Detect which cell encompasses the target text, then output its [X, Y] center coordinate. 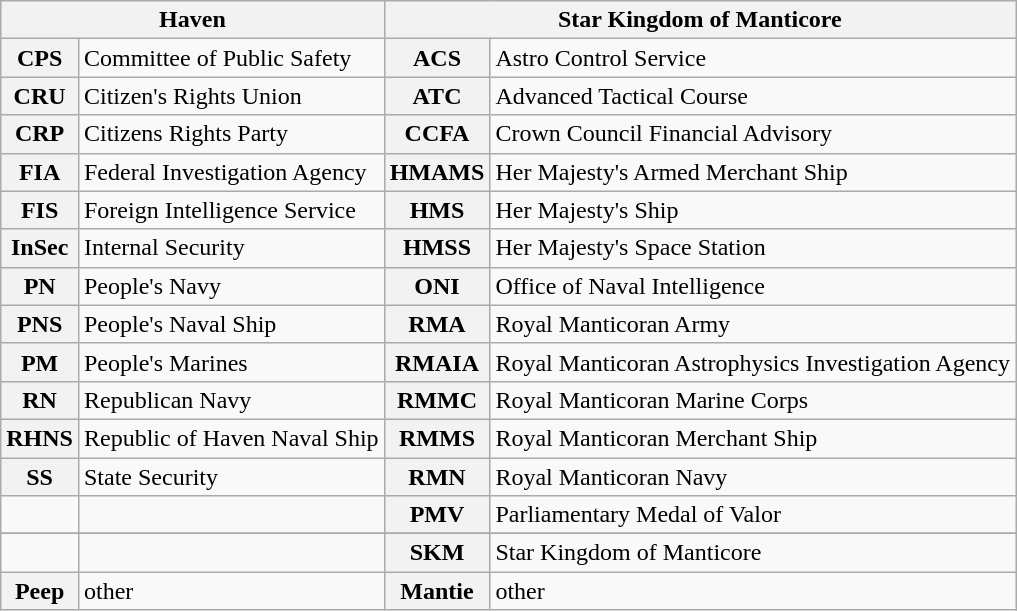
Crown Council Financial Advisory [753, 134]
RMN [437, 477]
RMMC [437, 400]
People's Marines [231, 362]
ACS [437, 58]
RMA [437, 324]
Royal Manticoran Merchant Ship [753, 438]
PN [40, 286]
Royal Manticoran Navy [753, 477]
HMS [437, 210]
State Security [231, 477]
Foreign Intelligence Service [231, 210]
Royal Manticoran Astrophysics Investigation Agency [753, 362]
SKM [437, 553]
Royal Manticoran Marine Corps [753, 400]
Mantie [437, 591]
Royal Manticoran Army [753, 324]
People's Naval Ship [231, 324]
ATC [437, 96]
PM [40, 362]
Parliamentary Medal of Valor [753, 515]
PNS [40, 324]
Haven [192, 20]
RHNS [40, 438]
InSec [40, 248]
SS [40, 477]
Her Majesty's Space Station [753, 248]
HMSS [437, 248]
Her Majesty's Ship [753, 210]
Citizen's Rights Union [231, 96]
CRP [40, 134]
Peep [40, 591]
ONI [437, 286]
Republic of Haven Naval Ship [231, 438]
Her Majesty's Armed Merchant Ship [753, 172]
People's Navy [231, 286]
Astro Control Service [753, 58]
CRU [40, 96]
PMV [437, 515]
HMAMS [437, 172]
FIA [40, 172]
CPS [40, 58]
Citizens Rights Party [231, 134]
Federal Investigation Agency [231, 172]
Advanced Tactical Course [753, 96]
Committee of Public Safety [231, 58]
CCFA [437, 134]
RMMS [437, 438]
Republican Navy [231, 400]
RMAIA [437, 362]
Office of Naval Intelligence [753, 286]
FIS [40, 210]
RN [40, 400]
Internal Security [231, 248]
